Output the (x, y) coordinate of the center of the cell containing the given text.  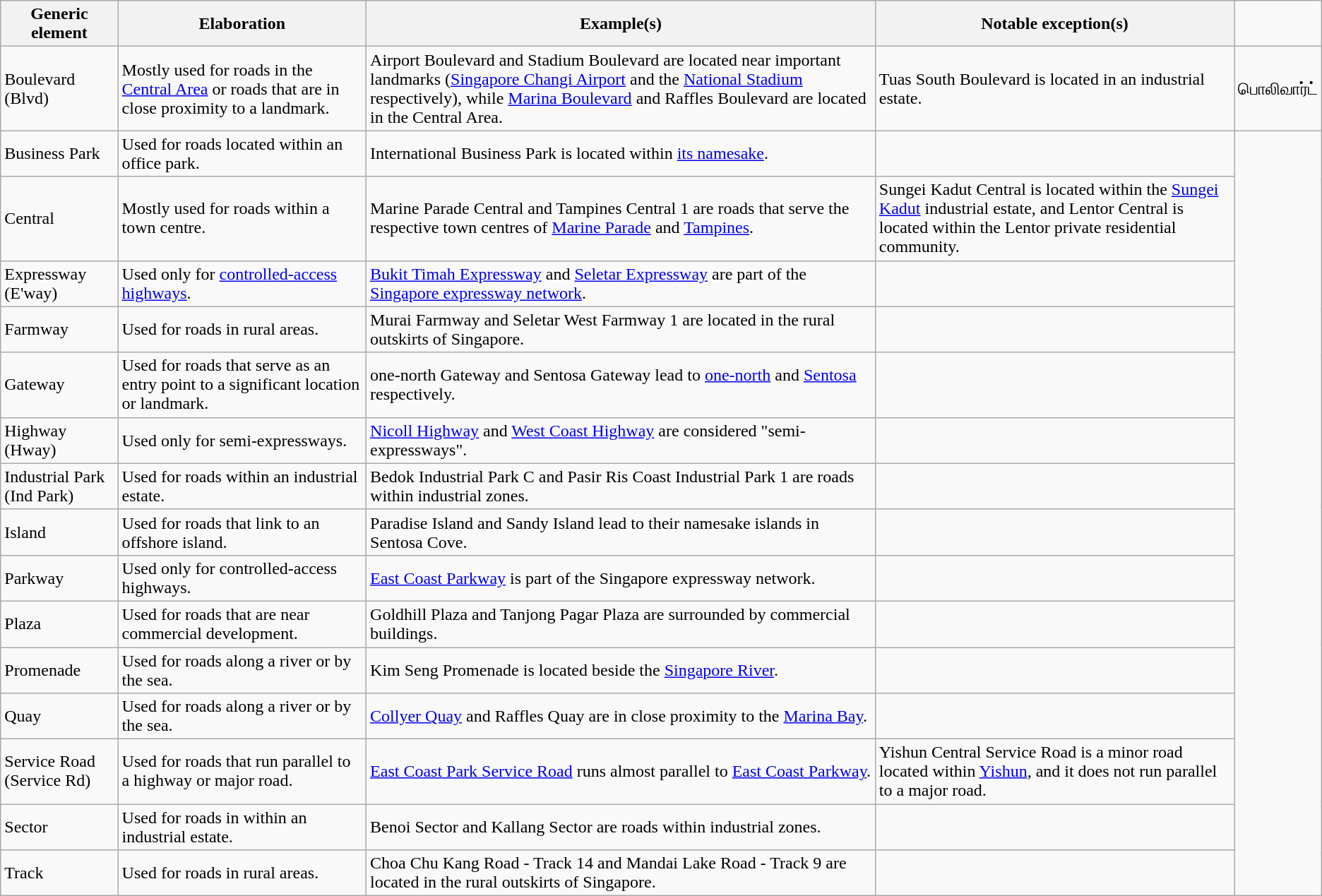
Track (59, 873)
Used for roads within an industrial estate. (242, 486)
Elaboration (242, 24)
Notable exception(s) (1054, 24)
Nicoll Highway and West Coast Highway are considered "semi-expressways". (621, 441)
Central (59, 219)
Goldhill Plaza and Tanjong Pagar Plaza are surrounded by commercial buildings. (621, 624)
Tuas South Boulevard is located in an industrial estate. (1054, 89)
Sector (59, 828)
Used only for semi-expressways. (242, 441)
Used for roads that run parallel to a highway or major road. (242, 772)
Boulevard (Blvd) (59, 89)
Benoi Sector and Kallang Sector are roads within industrial zones. (621, 828)
Parkway (59, 578)
Used for roads that link to an offshore island. (242, 532)
Bedok Industrial Park C and Pasir Ris Coast Industrial Park 1 are roads within industrial zones. (621, 486)
East Coast Park Service Road runs almost parallel to East Coast Parkway. (621, 772)
Murai Farmway and Seletar West Farmway 1 are located in the rural outskirts of Singapore. (621, 329)
Business Park (59, 154)
Farmway (59, 329)
பொலிவார்ட் (1278, 89)
Kim Seng Promenade is located beside the Singapore River. (621, 669)
Yishun Central Service Road is a minor road located within Yishun, and it does not run parallel to a major road. (1054, 772)
Example(s) (621, 24)
Highway (Hway) (59, 441)
Collyer Quay and Raffles Quay are in close proximity to the Marina Bay. (621, 716)
Mostly used for roads within a town centre. (242, 219)
one-north Gateway and Sentosa Gateway lead to one-north and Sentosa respectively. (621, 385)
Expressway (E'way) (59, 284)
Island (59, 532)
East Coast Parkway is part of the Singapore expressway network. (621, 578)
Gateway (59, 385)
Used for roads that serve as an entry point to a significant location or landmark. (242, 385)
Generic element (59, 24)
Industrial Park (Ind Park) (59, 486)
Choa Chu Kang Road - Track 14 and Mandai Lake Road - Track 9 are located in the rural outskirts of Singapore. (621, 873)
Plaza (59, 624)
Used for roads that are near commercial development. (242, 624)
Marine Parade Central and Tampines Central 1 are roads that serve the respective town centres of Marine Parade and Tampines. (621, 219)
International Business Park is located within its namesake. (621, 154)
Bukit Timah Expressway and Seletar Expressway are part of the Singapore expressway network. (621, 284)
Service Road (Service Rd) (59, 772)
Used for roads in within an industrial estate. (242, 828)
Quay (59, 716)
Promenade (59, 669)
Paradise Island and Sandy Island lead to their namesake islands in Sentosa Cove. (621, 532)
Used for roads located within an office park. (242, 154)
Mostly used for roads in the Central Area or roads that are in close proximity to a landmark. (242, 89)
